From the cell containing the given text, extract its center point as [x, y] coordinate. 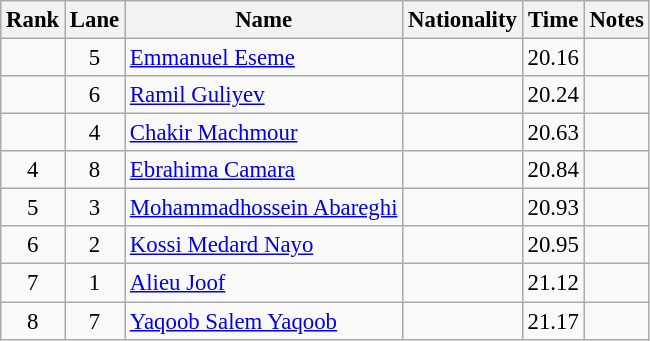
Mohammadhossein Abareghi [264, 208]
Lane [95, 20]
21.12 [553, 283]
3 [95, 208]
20.24 [553, 95]
Rank [33, 20]
2 [95, 245]
Kossi Medard Nayo [264, 245]
21.17 [553, 321]
Notes [616, 20]
Nationality [462, 20]
20.93 [553, 208]
20.63 [553, 133]
Ebrahima Camara [264, 170]
Chakir Machmour [264, 133]
20.84 [553, 170]
Alieu Joof [264, 283]
Yaqoob Salem Yaqoob [264, 321]
20.16 [553, 58]
1 [95, 283]
Name [264, 20]
Time [553, 20]
Ramil Guliyev [264, 95]
20.95 [553, 245]
Emmanuel Eseme [264, 58]
